Provide the [x, y] coordinate of the cell's center where the given text is located.  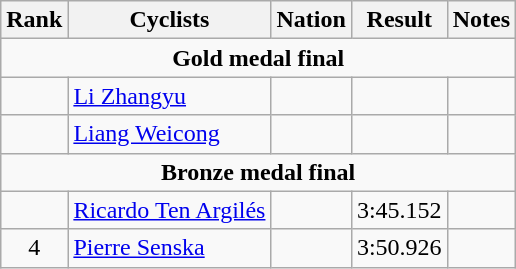
Pierre Senska [170, 248]
Ricardo Ten Argilés [170, 210]
Nation [311, 20]
Result [399, 20]
4 [34, 248]
Liang Weicong [170, 134]
3:45.152 [399, 210]
Li Zhangyu [170, 96]
3:50.926 [399, 248]
Rank [34, 20]
Bronze medal final [258, 172]
Notes [481, 20]
Cyclists [170, 20]
Gold medal final [258, 58]
